Detect which cell encompasses the target text, then output its [x, y] center coordinate. 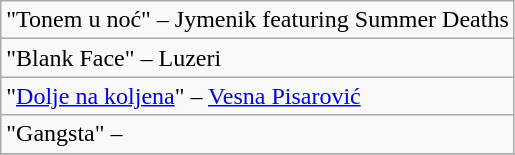
"Tonem u noć" – Jymenik featuring Summer Deaths [258, 20]
"Blank Face" – Luzeri [258, 58]
"Gangsta" – [258, 134]
"Dolje na koljena" – Vesna Pisarović [258, 96]
